Identify which cell holds the provided text, then report its (X, Y) central coordinate. 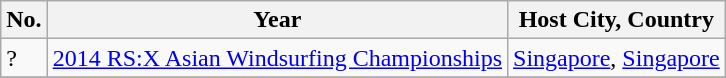
2014 RS:X Asian Windsurfing Championships (277, 58)
No. (24, 20)
? (24, 58)
Singapore, Singapore (617, 58)
Year (277, 20)
Host City, Country (617, 20)
